Determine the [X, Y] coordinate at the center of the cell enclosing the given text.  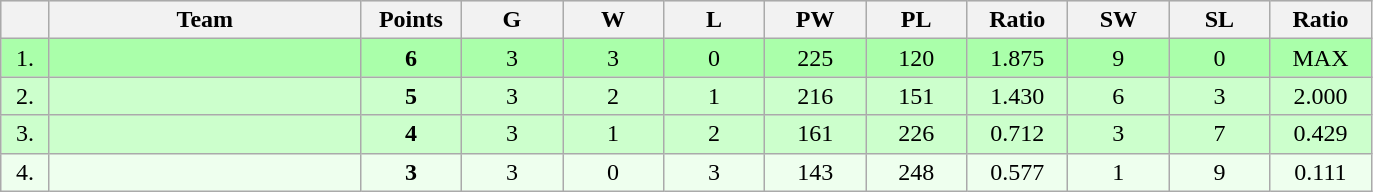
0.111 [1320, 172]
161 [816, 134]
7 [1220, 134]
143 [816, 172]
1. [26, 58]
151 [916, 96]
1.875 [1018, 58]
Team [204, 20]
PL [916, 20]
0.429 [1320, 134]
W [612, 20]
5 [410, 96]
2. [26, 96]
G [512, 20]
SW [1118, 20]
0.712 [1018, 134]
248 [916, 172]
Points [410, 20]
PW [816, 20]
SL [1220, 20]
4 [410, 134]
3. [26, 134]
226 [916, 134]
L [714, 20]
2.000 [1320, 96]
0.577 [1018, 172]
225 [816, 58]
MAX [1320, 58]
120 [916, 58]
216 [816, 96]
1.430 [1018, 96]
4. [26, 172]
